Find where the given text appears and provide that cell's center as (X, Y) coordinate. 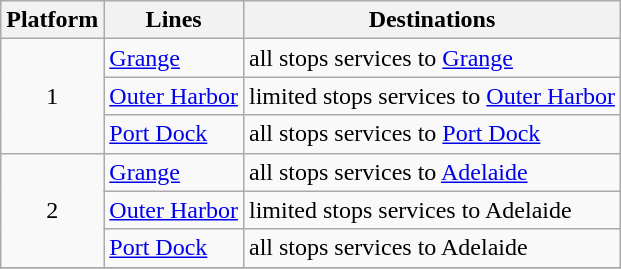
all stops services to Grange (432, 58)
Platform (52, 20)
2 (52, 210)
Destinations (432, 20)
limited stops services to Outer Harbor (432, 96)
1 (52, 96)
Lines (174, 20)
all stops services to Port Dock (432, 134)
limited stops services to Adelaide (432, 210)
